Output the (X, Y) coordinate of the center of the cell containing the given text.  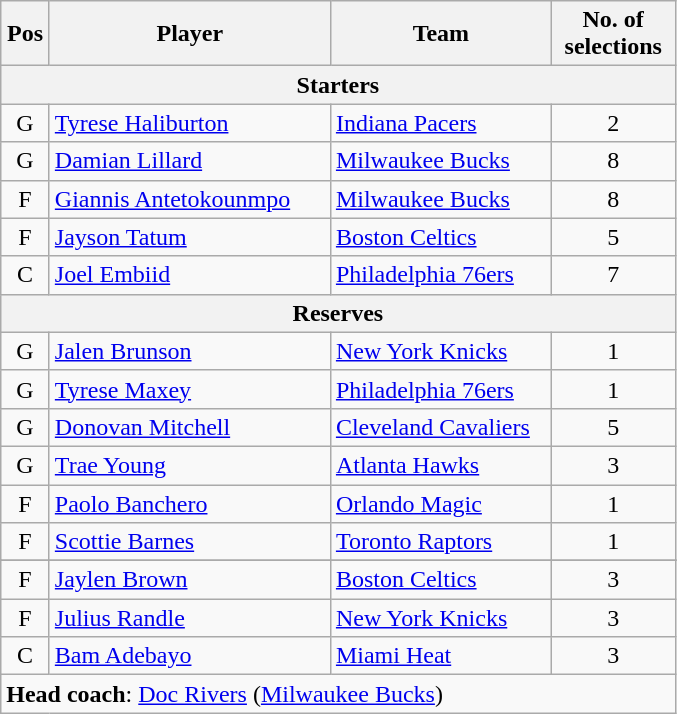
Donovan Mitchell (190, 427)
Orlando Magic (440, 503)
7 (613, 275)
2 (613, 123)
Indiana Pacers (440, 123)
Jaylen Brown (190, 580)
Tyrese Haliburton (190, 123)
Team (440, 34)
Giannis Antetokounmpo (190, 199)
Head coach: Doc Rivers (Milwaukee Bucks) (338, 694)
Tyrese Maxey (190, 389)
Bam Adebayo (190, 656)
Reserves (338, 313)
Joel Embiid (190, 275)
Player (190, 34)
Scottie Barnes (190, 542)
Paolo Banchero (190, 503)
No. of selections (613, 34)
Jayson Tatum (190, 237)
Jalen Brunson (190, 351)
Starters (338, 85)
Damian Lillard (190, 161)
Trae Young (190, 465)
Pos (26, 34)
Julius Randle (190, 618)
Atlanta Hawks (440, 465)
Miami Heat (440, 656)
Cleveland Cavaliers (440, 427)
Toronto Raptors (440, 542)
